Return [x, y] of the center of cell containing provided text 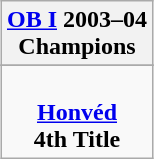
Honvéd4th Title [76, 112]
OB I 2003–04Champions [76, 34]
